Return the [X, Y] coordinate for the center point of the cell that contains the specified text.  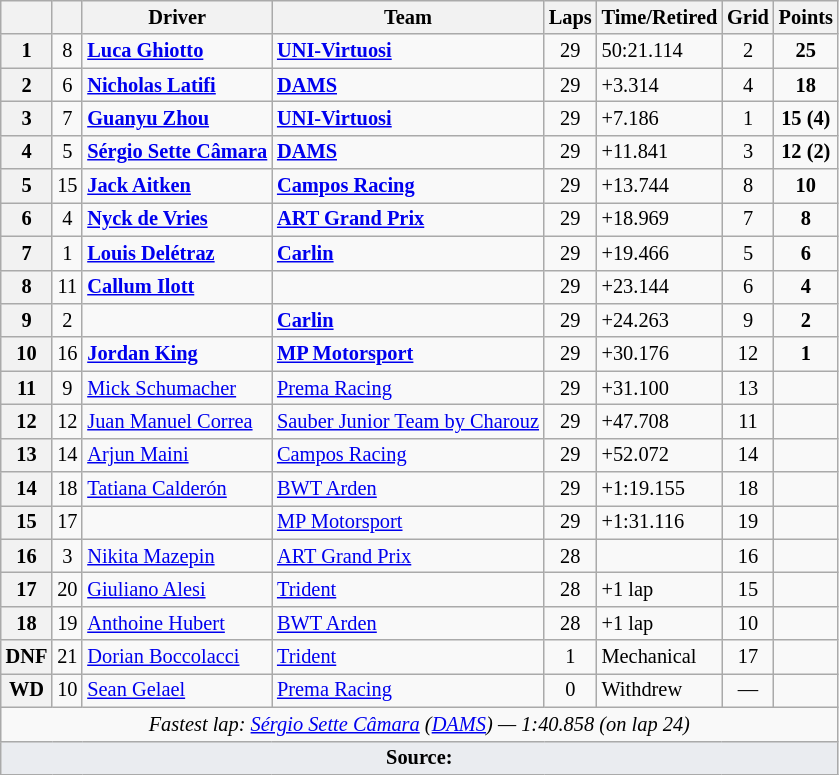
+47.708 [660, 421]
Withdrew [660, 690]
+1:31.116 [660, 522]
+11.841 [660, 152]
50:21.114 [660, 51]
+18.969 [660, 219]
Points [806, 17]
+30.176 [660, 354]
Nikita Mazepin [177, 556]
WD [27, 690]
+24.263 [660, 320]
Callum Ilott [177, 287]
Giuliano Alesi [177, 589]
Guanyu Zhou [177, 118]
— [748, 690]
20 [67, 589]
Luca Ghiotto [177, 51]
Time/Retired [660, 17]
Sean Gelael [177, 690]
+7.186 [660, 118]
+31.100 [660, 388]
+23.144 [660, 287]
Sauber Junior Team by Charouz [408, 421]
Mechanical [660, 657]
0 [570, 690]
Nyck de Vries [177, 219]
Laps [570, 17]
Grid [748, 17]
Sérgio Sette Câmara [177, 152]
Source: [420, 758]
Arjun Maini [177, 455]
+1:19.155 [660, 489]
+19.466 [660, 253]
Mick Schumacher [177, 388]
25 [806, 51]
Fastest lap: Sérgio Sette Câmara (DAMS) — 1:40.858 (on lap 24) [420, 724]
Driver [177, 17]
21 [67, 657]
+3.314 [660, 85]
Jordan King [177, 354]
12 (2) [806, 152]
15 (4) [806, 118]
+13.744 [660, 186]
Louis Delétraz [177, 253]
Team [408, 17]
Nicholas Latifi [177, 85]
Juan Manuel Correa [177, 421]
DNF [27, 657]
Jack Aitken [177, 186]
+52.072 [660, 455]
Tatiana Calderón [177, 489]
Dorian Boccolacci [177, 657]
Anthoine Hubert [177, 623]
